Extract the [x, y] coordinate from the center of the cell holding the provided text.  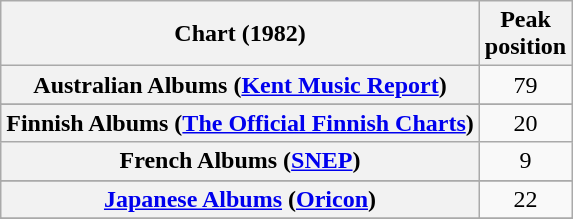
Finnish Albums (The Official Finnish Charts) [240, 123]
Peakposition [525, 34]
9 [525, 161]
French Albums (SNEP) [240, 161]
22 [525, 199]
Chart (1982) [240, 34]
79 [525, 85]
Australian Albums (Kent Music Report) [240, 85]
Japanese Albums (Oricon) [240, 199]
20 [525, 123]
